Capture the cell that displays the provided text and extract its [x, y] central coordinate. 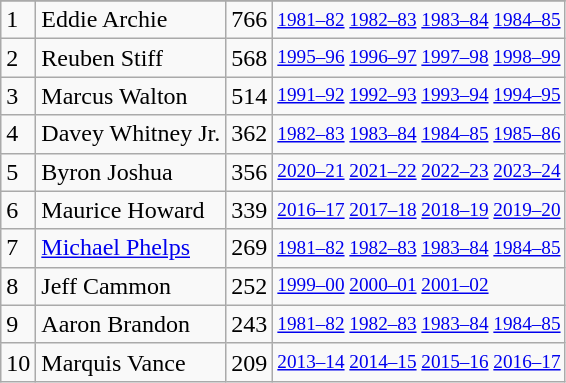
3 [18, 96]
252 [250, 286]
2020–21 2021–22 2022–23 2023–24 [419, 172]
Byron Joshua [131, 172]
Marquis Vance [131, 362]
Aaron Brandon [131, 324]
2016–17 2017–18 2018–19 2019–20 [419, 210]
2 [18, 58]
Davey Whitney Jr. [131, 134]
Eddie Archie [131, 20]
7 [18, 248]
10 [18, 362]
1995–96 1996–97 1997–98 1998–99 [419, 58]
Marcus Walton [131, 96]
Jeff Cammon [131, 286]
243 [250, 324]
Reuben Stiff [131, 58]
2013–14 2014–15 2015–16 2016–17 [419, 362]
568 [250, 58]
1999–00 2000–01 2001–02 [419, 286]
356 [250, 172]
766 [250, 20]
Maurice Howard [131, 210]
6 [18, 210]
209 [250, 362]
1982–83 1983–84 1984–85 1985–86 [419, 134]
362 [250, 134]
8 [18, 286]
9 [18, 324]
1991–92 1992–93 1993–94 1994–95 [419, 96]
1 [18, 20]
514 [250, 96]
5 [18, 172]
4 [18, 134]
339 [250, 210]
269 [250, 248]
Michael Phelps [131, 248]
